Return the (X, Y) coordinate for the center point of the cell that contains the specified text.  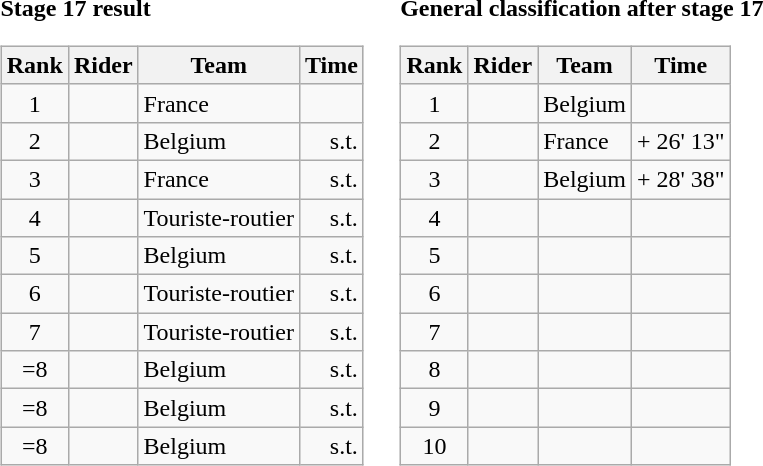
10 (434, 446)
+ 28' 38" (680, 179)
+ 26' 13" (680, 141)
8 (434, 370)
9 (434, 408)
